Provide the (x, y) coordinate of the cell's center where the given text is located.  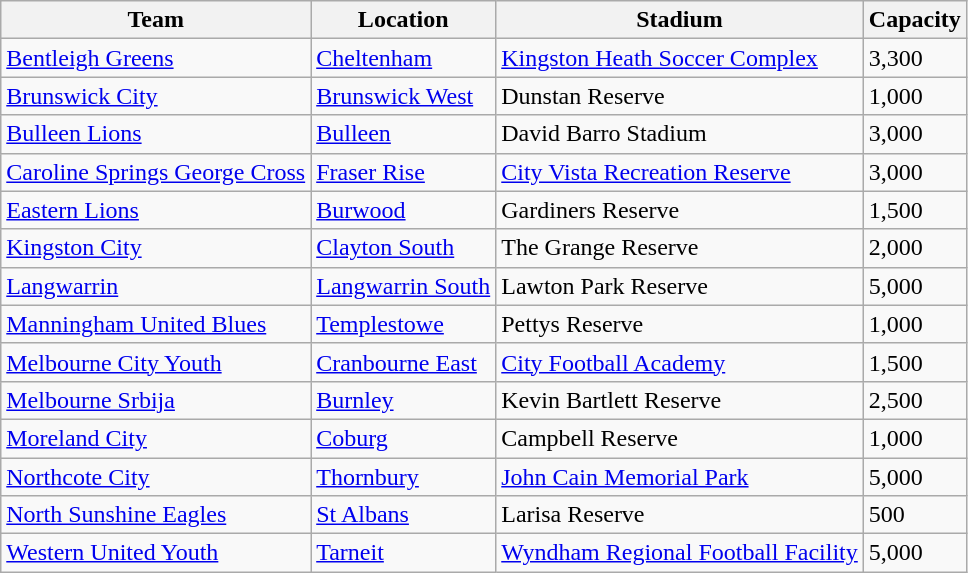
Burnley (404, 400)
Fraser Rise (404, 172)
St Albans (404, 515)
Kingston Heath Soccer Complex (680, 58)
Kevin Bartlett Reserve (680, 400)
Langwarrin (156, 286)
Capacity (914, 20)
Brunswick City (156, 96)
Cheltenham (404, 58)
Campbell Reserve (680, 438)
Tarneit (404, 553)
Location (404, 20)
Western United Youth (156, 553)
2,500 (914, 400)
North Sunshine Eagles (156, 515)
Northcote City (156, 477)
2,000 (914, 248)
Team (156, 20)
Bulleen (404, 134)
Melbourne Srbija (156, 400)
Eastern Lions (156, 210)
Dunstan Reserve (680, 96)
Stadium (680, 20)
David Barro Stadium (680, 134)
Moreland City (156, 438)
City Vista Recreation Reserve (680, 172)
Templestowe (404, 324)
500 (914, 515)
Brunswick West (404, 96)
Thornbury (404, 477)
Caroline Springs George Cross (156, 172)
Coburg (404, 438)
John Cain Memorial Park (680, 477)
Wyndham Regional Football Facility (680, 553)
Melbourne City Youth (156, 362)
Manningham United Blues (156, 324)
Burwood (404, 210)
Gardiners Reserve (680, 210)
Langwarrin South (404, 286)
Cranbourne East (404, 362)
Lawton Park Reserve (680, 286)
Clayton South (404, 248)
The Grange Reserve (680, 248)
Kingston City (156, 248)
City Football Academy (680, 362)
Bentleigh Greens (156, 58)
3,300 (914, 58)
Bulleen Lions (156, 134)
Larisa Reserve (680, 515)
Pettys Reserve (680, 324)
